Scan for the cell matching the given text and deliver its [X, Y] coordinate at center. 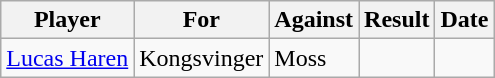
Result [397, 20]
Moss [314, 58]
Kongsvinger [202, 58]
Against [314, 20]
Player [68, 20]
For [202, 20]
Date [464, 20]
Lucas Haren [68, 58]
